Find where the given text appears and provide that cell's center as (X, Y) coordinate. 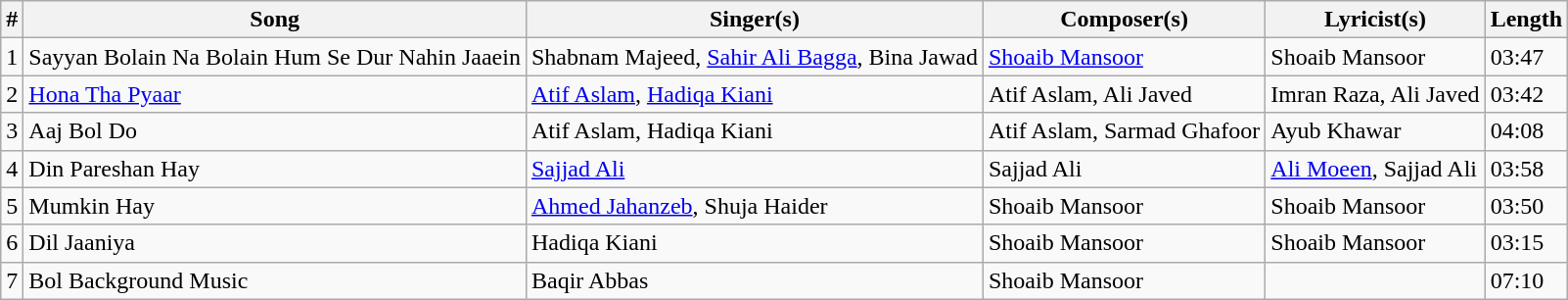
Atif Aslam, Ali Javed (1124, 94)
04:08 (1526, 131)
Composer(s) (1124, 20)
Baqir Abbas (754, 280)
03:58 (1526, 169)
Atif Aslam, Sarmad Ghafoor (1124, 131)
03:15 (1526, 243)
Length (1526, 20)
Shabnam Majeed, Sahir Ali Bagga, Bina Jawad (754, 57)
4 (12, 169)
Sayyan Bolain Na Bolain Hum Se Dur Nahin Jaaein (275, 57)
07:10 (1526, 280)
Ahmed Jahanzeb, Shuja Haider (754, 206)
3 (12, 131)
Mumkin Hay (275, 206)
03:42 (1526, 94)
Hadiqa Kiani (754, 243)
Bol Background Music (275, 280)
7 (12, 280)
Singer(s) (754, 20)
Din Pareshan Hay (275, 169)
Ali Moeen, Sajjad Ali (1375, 169)
03:50 (1526, 206)
Song (275, 20)
2 (12, 94)
03:47 (1526, 57)
Lyricist(s) (1375, 20)
# (12, 20)
Aaj Bol Do (275, 131)
1 (12, 57)
Hona Tha Pyaar (275, 94)
Dil Jaaniya (275, 243)
5 (12, 206)
Ayub Khawar (1375, 131)
Imran Raza, Ali Javed (1375, 94)
6 (12, 243)
